Detect which cell encompasses the target text, then output its [X, Y] center coordinate. 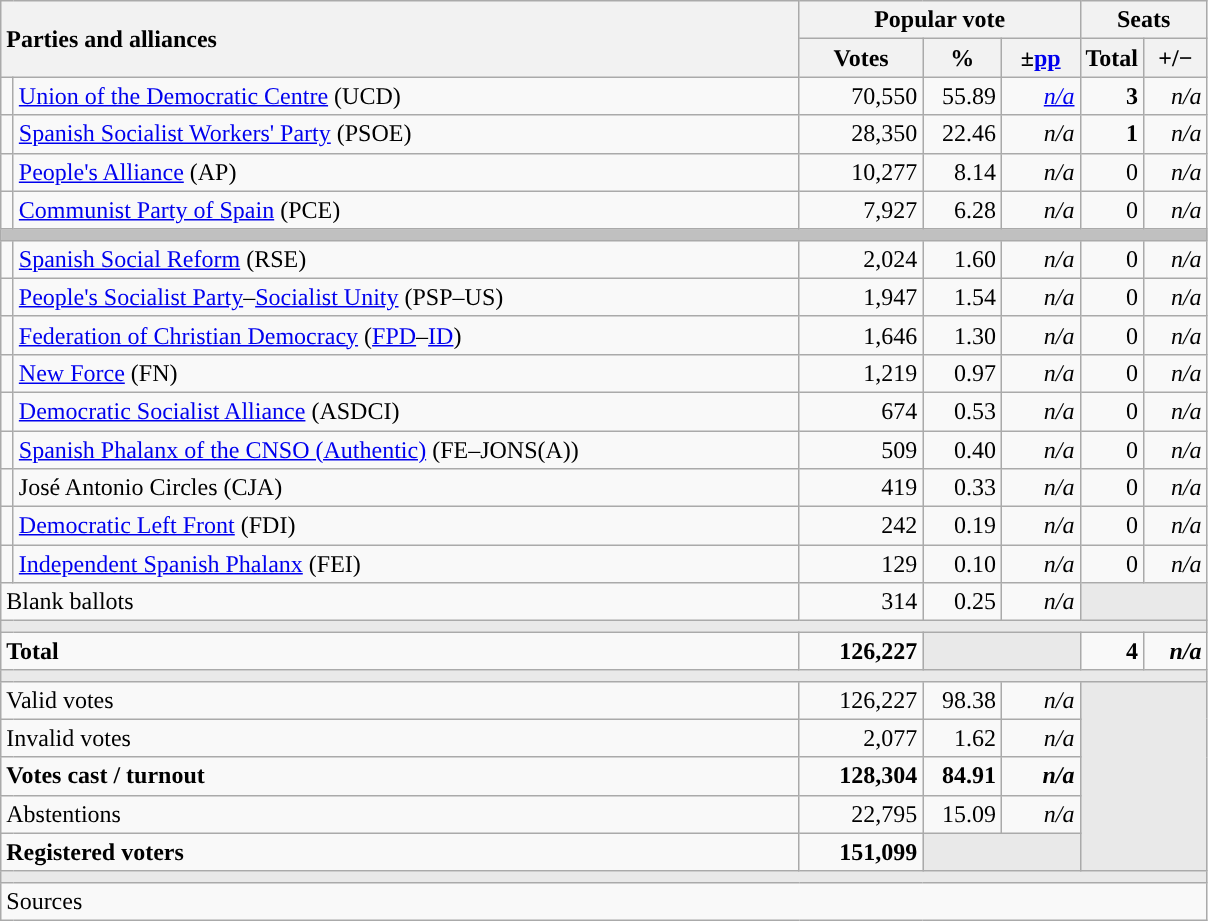
84.91 [962, 776]
Spanish Socialist Workers' Party (PSOE) [406, 134]
70,550 [861, 96]
509 [861, 449]
People's Socialist Party–Socialist Unity (PSP–US) [406, 297]
1,947 [861, 297]
242 [861, 526]
2,077 [861, 738]
1.62 [962, 738]
8.14 [962, 172]
Union of the Democratic Centre (UCD) [406, 96]
±pp [1040, 58]
15.09 [962, 814]
4 [1112, 651]
674 [861, 411]
1,646 [861, 335]
6.28 [962, 210]
1.60 [962, 259]
Votes [861, 58]
Spanish Social Reform (RSE) [406, 259]
Democratic Left Front (FDI) [406, 526]
0.40 [962, 449]
0.19 [962, 526]
419 [861, 488]
0.25 [962, 602]
Independent Spanish Phalanx (FEI) [406, 564]
Registered voters [400, 852]
Invalid votes [400, 738]
José Antonio Circles (CJA) [406, 488]
98.38 [962, 700]
Spanish Phalanx of the CNSO (Authentic) (FE–JONS(A)) [406, 449]
Blank ballots [400, 602]
Communist Party of Spain (PCE) [406, 210]
7,927 [861, 210]
0.97 [962, 373]
+/− [1176, 58]
Sources [604, 901]
129 [861, 564]
0.33 [962, 488]
2,024 [861, 259]
28,350 [861, 134]
3 [1112, 96]
55.89 [962, 96]
10,277 [861, 172]
% [962, 58]
Abstentions [400, 814]
People's Alliance (AP) [406, 172]
1.30 [962, 335]
Seats [1144, 20]
128,304 [861, 776]
Federation of Christian Democracy (FPD–ID) [406, 335]
1 [1112, 134]
New Force (FN) [406, 373]
0.10 [962, 564]
22.46 [962, 134]
Parties and alliances [400, 39]
Votes cast / turnout [400, 776]
151,099 [861, 852]
Democratic Socialist Alliance (ASDCI) [406, 411]
1,219 [861, 373]
22,795 [861, 814]
Valid votes [400, 700]
314 [861, 602]
0.53 [962, 411]
Popular vote [940, 20]
1.54 [962, 297]
